For the text-containing cell, return its midpoint in (x, y) coordinate format. 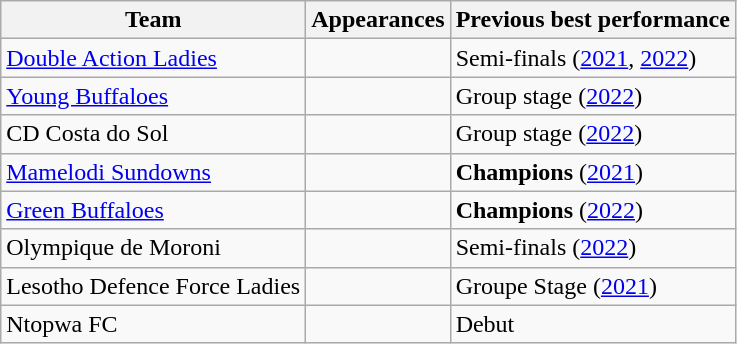
Double Action Ladies (154, 58)
Previous best performance (592, 20)
Debut (592, 324)
Champions (2022) (592, 210)
Mamelodi Sundowns (154, 172)
Semi-finals (2021, 2022) (592, 58)
Young Buffaloes (154, 96)
Champions (2021) (592, 172)
CD Costa do Sol (154, 134)
Appearances (378, 20)
Semi-finals (2022) (592, 248)
Green Buffaloes (154, 210)
Olympique de Moroni (154, 248)
Groupe Stage (2021) (592, 286)
Team (154, 20)
Ntopwa FC (154, 324)
Lesotho Defence Force Ladies (154, 286)
